Detect which cell encompasses the target text, then output its [X, Y] center coordinate. 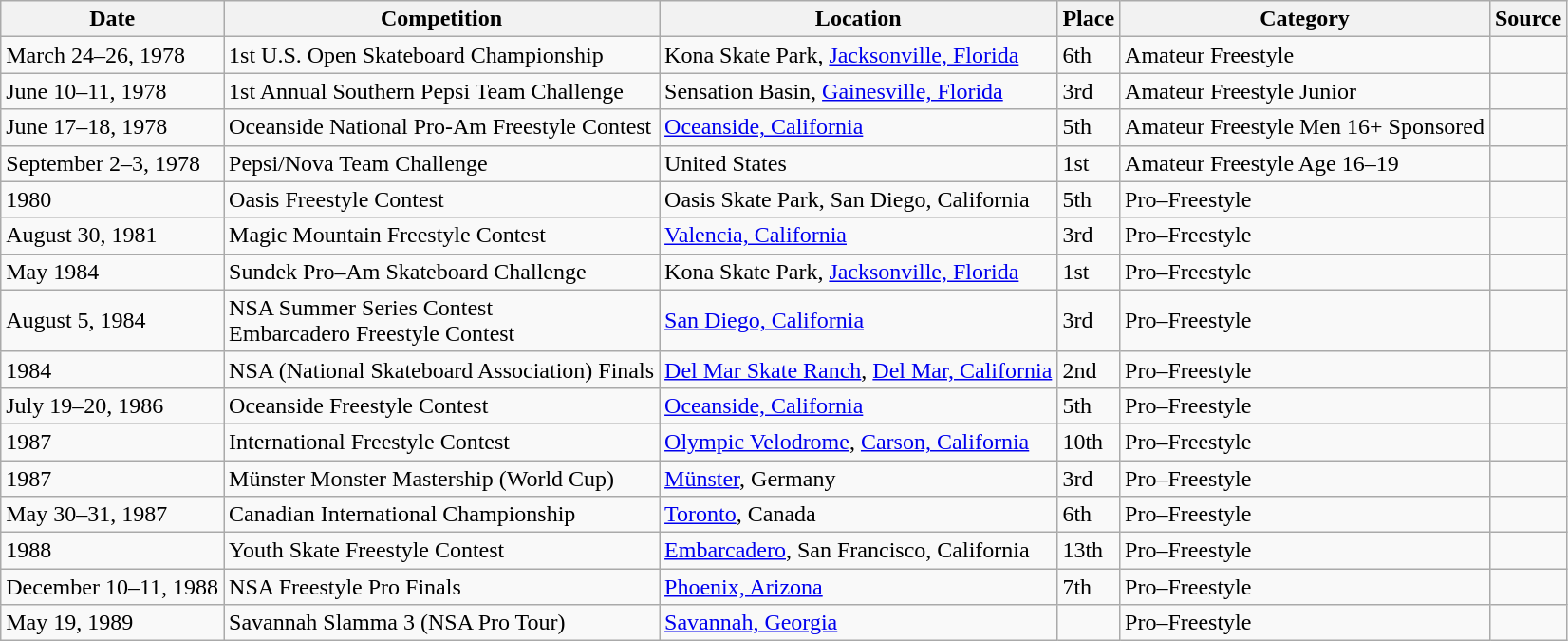
Amateur Freestyle Junior [1305, 91]
August 30, 1981 [112, 236]
13th [1089, 551]
Location [858, 19]
Date [112, 19]
May 19, 1989 [112, 623]
Toronto, Canada [858, 515]
Category [1305, 19]
Münster Monster Mastership (World Cup) [442, 478]
December 10–11, 1988 [112, 587]
1988 [112, 551]
Canadian International Championship [442, 515]
Source [1528, 19]
San Diego, California [858, 321]
Oceanside Freestyle Contest [442, 405]
1st Annual Southern Pepsi Team Challenge [442, 91]
International Freestyle Contest [442, 442]
May 1984 [112, 272]
10th [1089, 442]
NSA Summer Series ContestEmbarcadero Freestyle Contest [442, 321]
June 17–18, 1978 [112, 127]
7th [1089, 587]
1984 [112, 369]
Sundek Pro–Am Skateboard Challenge [442, 272]
Amateur Freestyle [1305, 55]
Place [1089, 19]
NSA Freestyle Pro Finals [442, 587]
Pepsi/Nova Team Challenge [442, 163]
Magic Mountain Freestyle Contest [442, 236]
1st U.S. Open Skateboard Championship [442, 55]
2nd [1089, 369]
Savannah Slamma 3 (NSA Pro Tour) [442, 623]
Savannah, Georgia [858, 623]
Oceanside National Pro-Am Freestyle Contest [442, 127]
Phoenix, Arizona [858, 587]
Amateur Freestyle Age 16–19 [1305, 163]
Münster, Germany [858, 478]
May 30–31, 1987 [112, 515]
1980 [112, 199]
NSA (National Skateboard Association) Finals [442, 369]
Embarcadero, San Francisco, California [858, 551]
Oasis Freestyle Contest [442, 199]
Youth Skate Freestyle Contest [442, 551]
Valencia, California [858, 236]
United States [858, 163]
Competition [442, 19]
September 2–3, 1978 [112, 163]
Olympic Velodrome, Carson, California [858, 442]
Del Mar Skate Ranch, Del Mar, California [858, 369]
Amateur Freestyle Men 16+ Sponsored [1305, 127]
Oasis Skate Park, San Diego, California [858, 199]
August 5, 1984 [112, 321]
Sensation Basin, Gainesville, Florida [858, 91]
March 24–26, 1978 [112, 55]
June 10–11, 1978 [112, 91]
July 19–20, 1986 [112, 405]
